Pinpoint the cell where the given text exists, returning its (x, y) midpoint coordinate. 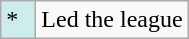
Led the league (112, 20)
* (18, 20)
